Pinpoint the cell where the given text exists, returning its [x, y] midpoint coordinate. 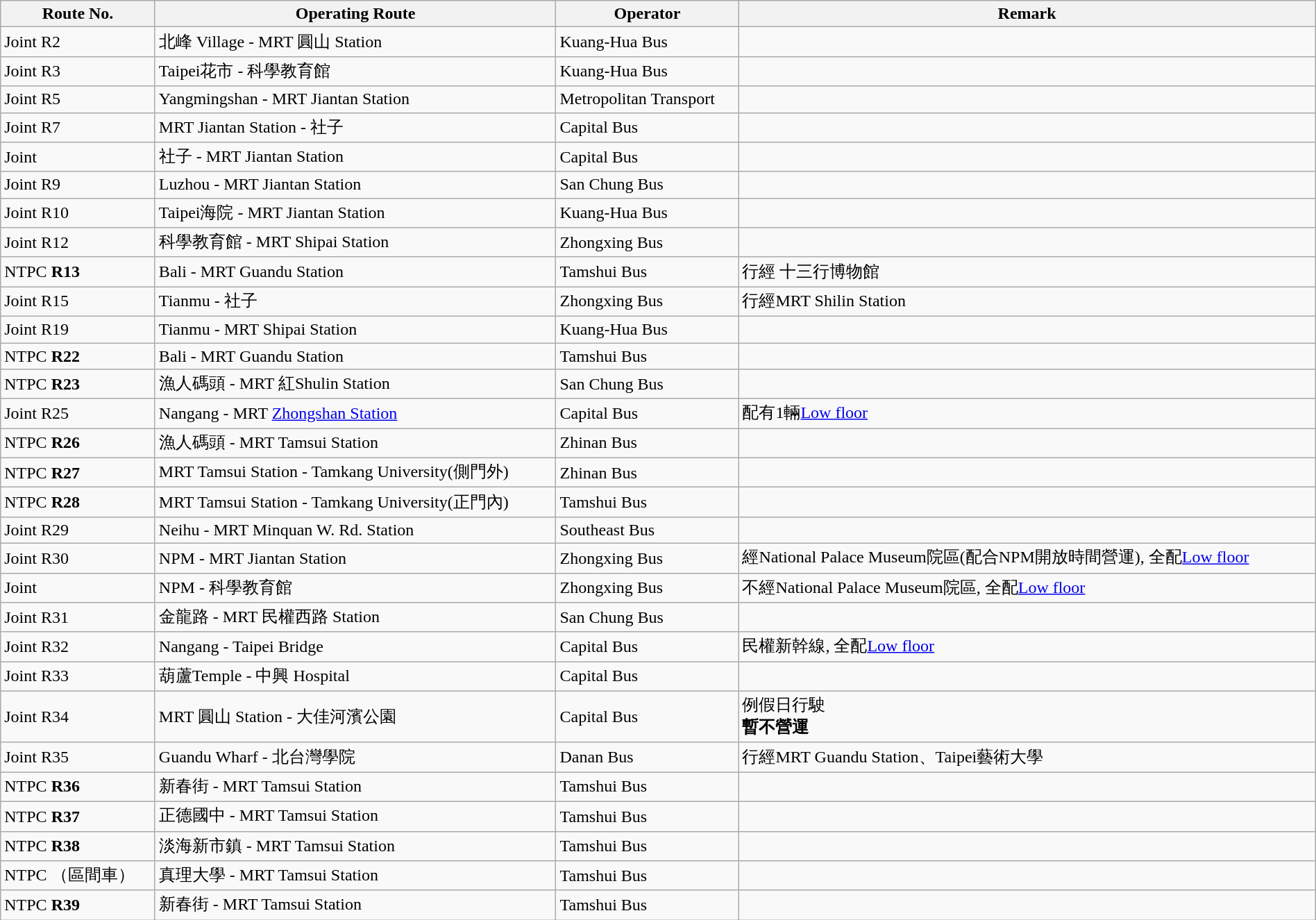
Operating Route [355, 14]
行經 十三行博物館 [1027, 272]
行經MRT Shilin Station [1027, 301]
Guandu Wharf - 北台灣學院 [355, 757]
NTPC R13 [78, 272]
正德國中 - MRT Tamsui Station [355, 817]
NTPC R36 [78, 787]
民權新幹線, 全配Low floor [1027, 647]
Joint R25 [78, 414]
Metropolitan Transport [647, 99]
例假日行駛暫不營運 [1027, 717]
Operator [647, 14]
Taipei海院 - MRT Jiantan Station [355, 212]
Joint R19 [78, 329]
MRT Tamsui Station - Tamkang University(側門外) [355, 472]
Tianmu - 社子 [355, 301]
Joint R5 [78, 99]
NTPC R22 [78, 356]
NPM - MRT Jiantan Station [355, 558]
配有1輛Low floor [1027, 414]
Luzhou - MRT Jiantan Station [355, 185]
Remark [1027, 14]
Nangang - Taipei Bridge [355, 647]
不經National Palace Museum院區, 全配Low floor [1027, 587]
Neihu - MRT Minquan W. Rd. Station [355, 530]
Southeast Bus [647, 530]
Joint R33 [78, 676]
NPM - 科學教育館 [355, 587]
NTPC R28 [78, 503]
葫蘆Temple - 中興 Hospital [355, 676]
Joint R15 [78, 301]
Joint R35 [78, 757]
NTPC R26 [78, 443]
Joint R2 [78, 42]
Joint R7 [78, 128]
漁人碼頭 - MRT 紅Shulin Station [355, 385]
北峰 Village - MRT 圓山 Station [355, 42]
Nangang - MRT Zhongshan Station [355, 414]
Joint R29 [78, 530]
NTPC R38 [78, 846]
NTPC R39 [78, 905]
科學教育館 - MRT Shipai Station [355, 243]
Tianmu - MRT Shipai Station [355, 329]
漁人碼頭 - MRT Tamsui Station [355, 443]
Joint R12 [78, 243]
Joint R30 [78, 558]
行經MRT Guandu Station、Taipei藝術大學 [1027, 757]
NTPC R37 [78, 817]
Joint R32 [78, 647]
真理大學 - MRT Tamsui Station [355, 876]
MRT Tamsui Station - Tamkang University(正門內) [355, 503]
MRT Jiantan Station - 社子 [355, 128]
金龍路 - MRT 民權西路 Station [355, 618]
Route No. [78, 14]
Joint R31 [78, 618]
Joint R3 [78, 71]
經National Palace Museum院區(配合NPM開放時間營運), 全配Low floor [1027, 558]
MRT 圓山 Station - 大佳河濱公園 [355, 717]
淡海新市鎮 - MRT Tamsui Station [355, 846]
Danan Bus [647, 757]
NTPC R23 [78, 385]
社子 - MRT Jiantan Station [355, 157]
NTPC （區間車） [78, 876]
NTPC R27 [78, 472]
Yangmingshan - MRT Jiantan Station [355, 99]
Joint R9 [78, 185]
Taipei花市 - 科學教育館 [355, 71]
Joint R10 [78, 212]
Joint R34 [78, 717]
